Output the [x, y] coordinate of the center of the cell containing the given text.  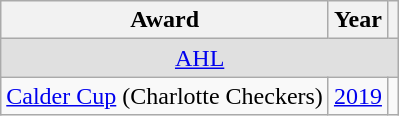
Award [165, 20]
AHL [200, 58]
Year [358, 20]
2019 [358, 96]
Calder Cup (Charlotte Checkers) [165, 96]
